Detect which cell encompasses the target text, then output its (X, Y) center coordinate. 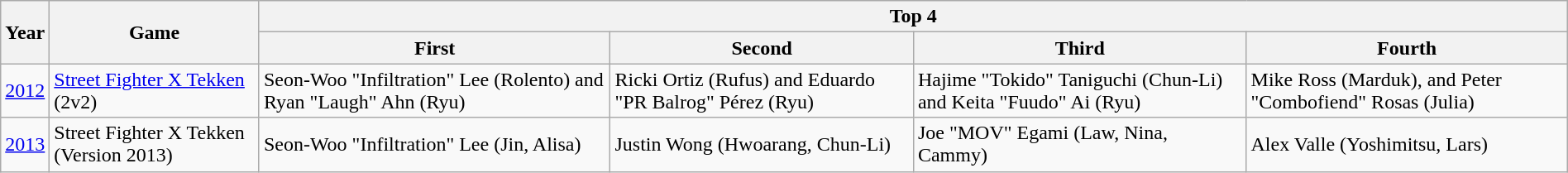
Justin Wong (Hwoarang, Chun-Li) (762, 144)
Ricki Ortiz (Rufus) and Eduardo "PR Balrog" Pérez (Ryu) (762, 91)
Fourth (1407, 48)
Alex Valle (Yoshimitsu, Lars) (1407, 144)
Second (762, 48)
2013 (25, 144)
Street Fighter X Tekken (Version 2013) (155, 144)
Seon-Woo "Infiltration" Lee (Rolento) and Ryan "Laugh" Ahn (Ryu) (435, 91)
Seon-Woo "Infiltration" Lee (Jin, Alisa) (435, 144)
Year (25, 32)
Third (1080, 48)
Hajime "Tokido" Taniguchi (Chun-Li) and Keita "Fuudo" Ai (Ryu) (1080, 91)
Street Fighter X Tekken (2v2) (155, 91)
Game (155, 32)
Mike Ross (Marduk), and Peter "Combofiend" Rosas (Julia) (1407, 91)
First (435, 48)
2012 (25, 91)
Top 4 (913, 17)
Joe "MOV" Egami (Law, Nina, Cammy) (1080, 144)
